For the text-containing cell, return its midpoint in [X, Y] coordinate format. 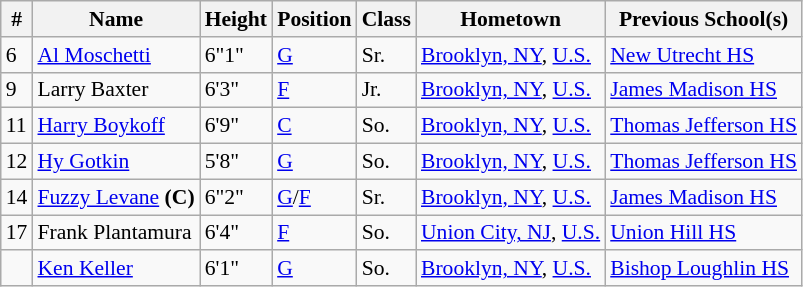
Union Hill HS [704, 233]
6 [17, 55]
G/F [314, 197]
14 [17, 197]
Hy Gotkin [116, 162]
Al Moschetti [116, 55]
Larry Baxter [116, 90]
Class [386, 19]
6'1" [236, 269]
Bishop Loughlin HS [704, 269]
5'8" [236, 162]
Name [116, 19]
Union City, NJ, U.S. [510, 233]
New Utrecht HS [704, 55]
# [17, 19]
6"1" [236, 55]
Position [314, 19]
6'3" [236, 90]
11 [17, 126]
Previous School(s) [704, 19]
Fuzzy Levane (C) [116, 197]
Jr. [386, 90]
6'4" [236, 233]
C [314, 126]
9 [17, 90]
6"2" [236, 197]
6'9" [236, 126]
Frank Plantamura [116, 233]
Hometown [510, 19]
Harry Boykoff [116, 126]
Height [236, 19]
17 [17, 233]
12 [17, 162]
Ken Keller [116, 269]
